Provide the (X, Y) coordinate of the cell's center where the given text is located.  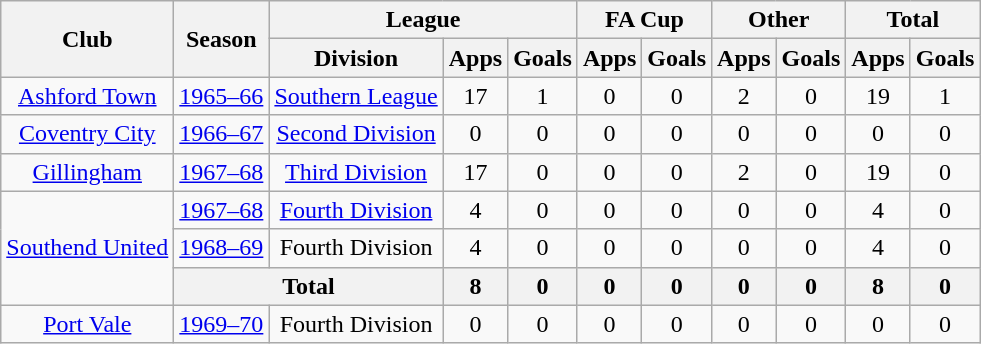
Division (356, 58)
1966–67 (222, 134)
Ashford Town (88, 96)
Gillingham (88, 172)
Port Vale (88, 324)
Second Division (356, 134)
Southend United (88, 248)
1969–70 (222, 324)
Other (779, 20)
Third Division (356, 172)
1965–66 (222, 96)
Club (88, 39)
League (424, 20)
Southern League (356, 96)
FA Cup (644, 20)
1968–69 (222, 248)
Season (222, 39)
Coventry City (88, 134)
